Output the [X, Y] coordinate of the center of the cell containing the given text.  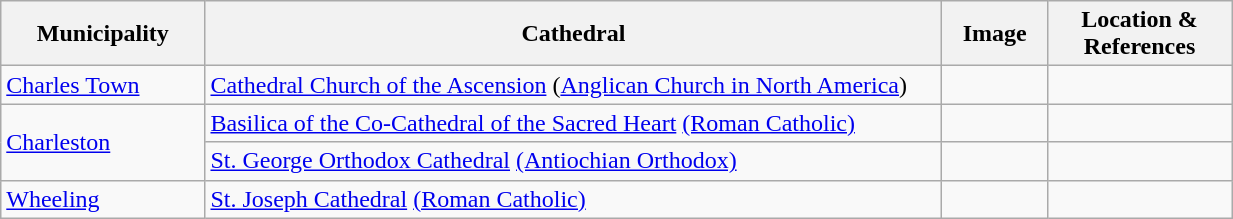
Location & References [1139, 34]
Image [995, 34]
Charleston [103, 142]
Basilica of the Co-Cathedral of the Sacred Heart (Roman Catholic) [574, 123]
Charles Town [103, 85]
St. George Orthodox Cathedral (Antiochian Orthodox) [574, 161]
Municipality [103, 34]
St. Joseph Cathedral (Roman Catholic) [574, 199]
Wheeling [103, 199]
Cathedral Church of the Ascension (Anglican Church in North America) [574, 85]
Cathedral [574, 34]
